Capture the cell that displays the provided text and extract its [X, Y] central coordinate. 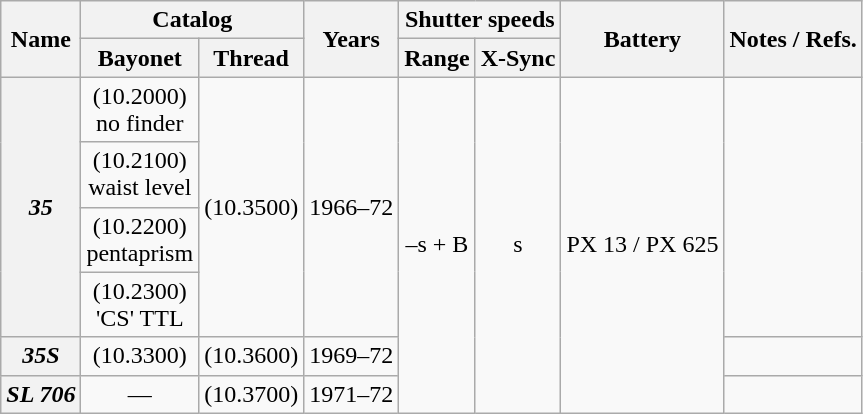
1966–72 [352, 207]
(10.3500) [252, 207]
Years [352, 39]
Thread [252, 58]
(10.2300)'CS' TTL [140, 304]
Shutter speeds [480, 20]
35S [41, 356]
SL 706 [41, 394]
(10.3300) [140, 356]
35 [41, 207]
1971–72 [352, 394]
X-Sync [518, 58]
PX 13 / PX 625 [642, 245]
Name [41, 39]
— [140, 394]
Range [437, 58]
s [518, 245]
Bayonet [140, 58]
(10.2100)waist level [140, 174]
–s + B [437, 245]
(10.3600) [252, 356]
Catalog [192, 20]
(10.2200)pentaprism [140, 240]
Notes / Refs. [793, 39]
Battery [642, 39]
(10.2000)no finder [140, 110]
1969–72 [352, 356]
(10.3700) [252, 394]
